Capture the cell that displays the provided text and extract its [X, Y] central coordinate. 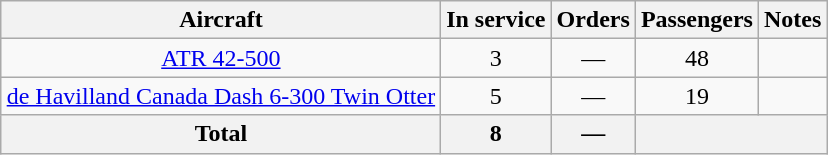
In service [496, 20]
8 [496, 134]
48 [696, 58]
de Havilland Canada Dash 6-300 Twin Otter [221, 96]
Total [221, 134]
Aircraft [221, 20]
ATR 42-500 [221, 58]
Passengers [696, 20]
Orders [593, 20]
19 [696, 96]
Notes [792, 20]
3 [496, 58]
5 [496, 96]
